Output the [X, Y] coordinate of the center of the cell containing the given text.  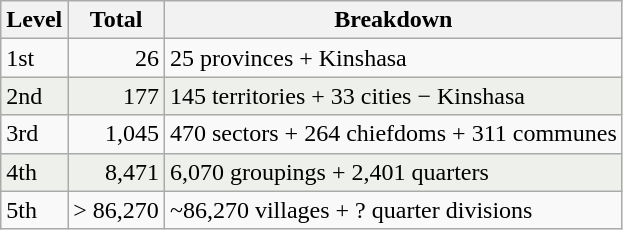
26 [116, 58]
2nd [34, 96]
3rd [34, 134]
25 provinces + Kinshasa [393, 58]
6,070 groupings + 2,401 quarters [393, 172]
Breakdown [393, 20]
Total [116, 20]
4th [34, 172]
177 [116, 96]
~86,270 villages + ? quarter divisions [393, 210]
1st [34, 58]
1,045 [116, 134]
145 territories + 33 cities − Kinshasa [393, 96]
8,471 [116, 172]
470 sectors + 264 chiefdoms + 311 communes [393, 134]
> 86,270 [116, 210]
5th [34, 210]
Level [34, 20]
